Determine the (x, y) coordinate at the center of the cell enclosing the given text.  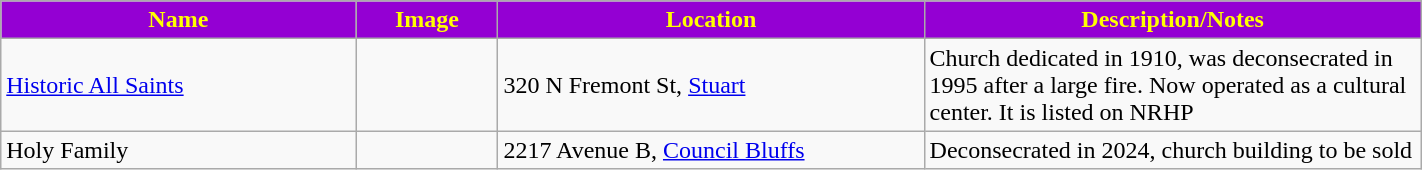
Historic All Saints (178, 85)
Location (711, 20)
320 N Fremont St, Stuart (711, 85)
2217 Avenue B, Council Bluffs (711, 150)
Description/Notes (1172, 20)
Church dedicated in 1910, was deconsecrated in 1995 after a large fire. Now operated as a cultural center. It is listed on NRHP (1172, 85)
Holy Family (178, 150)
Image (427, 20)
Deconsecrated in 2024, church building to be sold (1172, 150)
Name (178, 20)
